From the cell containing the given text, extract its center point as (X, Y) coordinate. 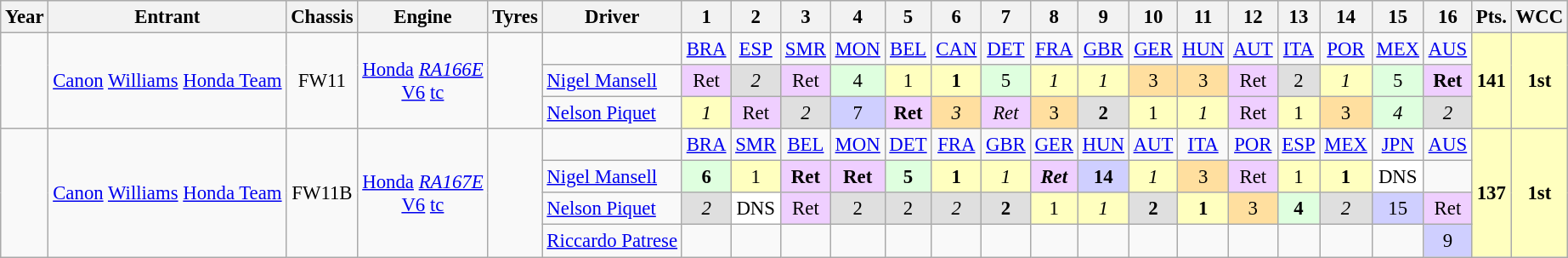
CAN (957, 49)
WCC (1539, 17)
Engine (423, 17)
Year (25, 17)
Entrant (167, 17)
137 (1491, 192)
JPN (1397, 145)
16 (1447, 17)
10 (1152, 17)
Honda RA167EV6 tc (423, 192)
Driver (612, 17)
Honda RA166EV6 tc (423, 82)
Tyres (515, 17)
FW11 (322, 82)
13 (1299, 17)
Chassis (322, 17)
11 (1203, 17)
12 (1253, 17)
Riccardo Patrese (612, 241)
8 (1054, 17)
Pts. (1491, 17)
141 (1491, 82)
FW11B (322, 192)
